Find where the given text appears and provide that cell's center as (X, Y) coordinate. 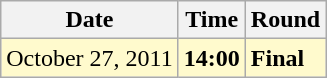
Date (90, 20)
Final (285, 58)
Round (285, 20)
October 27, 2011 (90, 58)
14:00 (212, 58)
Time (212, 20)
